Determine the (x, y) coordinate at the center of the cell enclosing the given text.  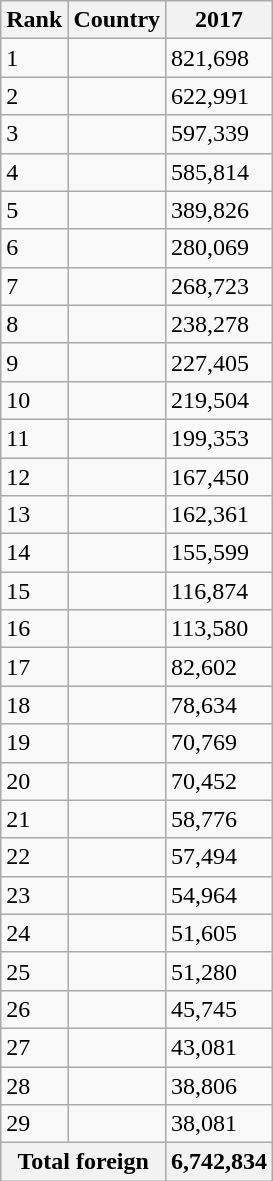
20 (34, 781)
280,069 (220, 248)
21 (34, 819)
Total foreign (84, 1162)
227,405 (220, 362)
15 (34, 591)
6,742,834 (220, 1162)
17 (34, 667)
26 (34, 1009)
58,776 (220, 819)
2 (34, 96)
11 (34, 438)
113,580 (220, 629)
78,634 (220, 705)
25 (34, 971)
2017 (220, 20)
8 (34, 324)
238,278 (220, 324)
24 (34, 933)
27 (34, 1047)
22 (34, 857)
38,806 (220, 1085)
4 (34, 172)
622,991 (220, 96)
585,814 (220, 172)
57,494 (220, 857)
116,874 (220, 591)
12 (34, 477)
821,698 (220, 58)
5 (34, 210)
82,602 (220, 667)
16 (34, 629)
70,452 (220, 781)
1 (34, 58)
199,353 (220, 438)
3 (34, 134)
14 (34, 553)
162,361 (220, 515)
51,605 (220, 933)
597,339 (220, 134)
45,745 (220, 1009)
Country (117, 20)
43,081 (220, 1047)
29 (34, 1124)
Rank (34, 20)
9 (34, 362)
19 (34, 743)
155,599 (220, 553)
70,769 (220, 743)
13 (34, 515)
38,081 (220, 1124)
28 (34, 1085)
6 (34, 248)
167,450 (220, 477)
54,964 (220, 895)
219,504 (220, 400)
23 (34, 895)
389,826 (220, 210)
51,280 (220, 971)
10 (34, 400)
7 (34, 286)
268,723 (220, 286)
18 (34, 705)
